Search for the cell housing the specified text and yield its [x, y] center coordinate. 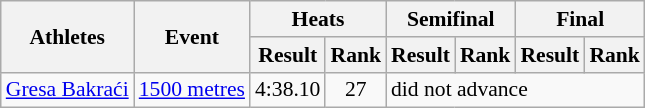
Final [580, 19]
Semifinal [450, 19]
Event [192, 36]
did not advance [516, 90]
27 [356, 90]
Athletes [68, 36]
Heats [318, 19]
Gresa Bakraći [68, 90]
1500 metres [192, 90]
4:38.10 [288, 90]
